For the text-containing cell, return its midpoint in (X, Y) coordinate format. 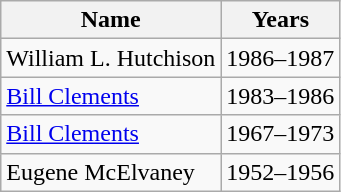
1952–1956 (280, 172)
1986–1987 (280, 58)
Eugene McElvaney (111, 172)
Name (111, 20)
1967–1973 (280, 134)
1983–1986 (280, 96)
William L. Hutchison (111, 58)
Years (280, 20)
